Identify which cell holds the provided text, then report its [x, y] central coordinate. 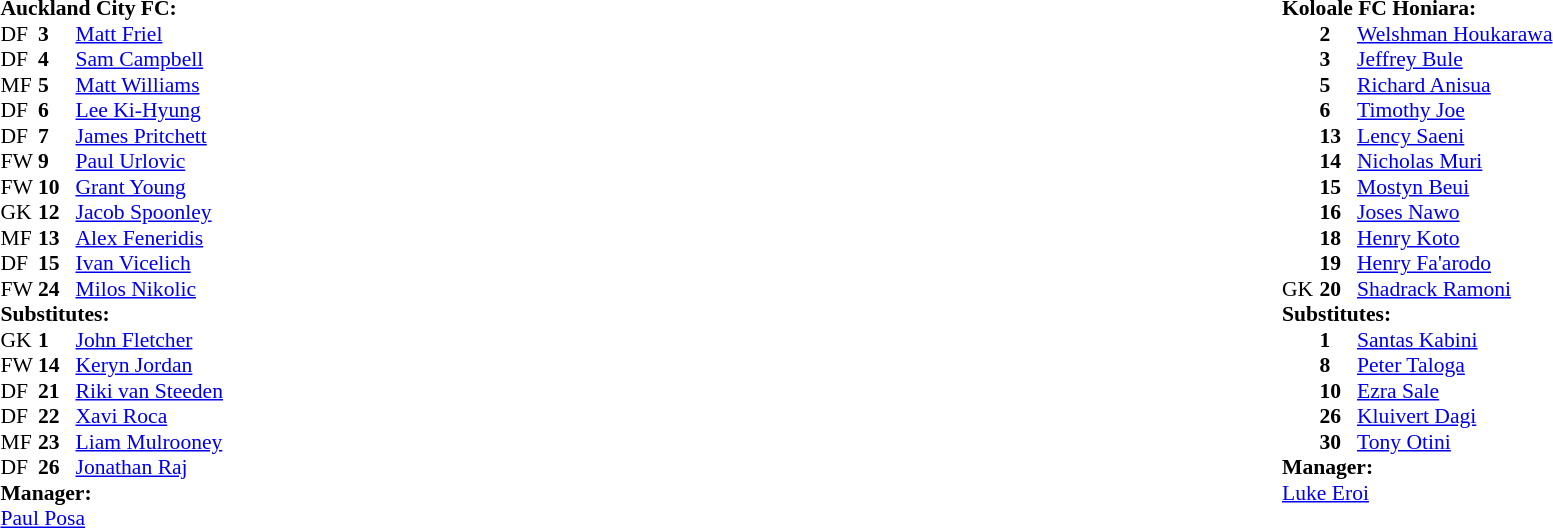
Joses Nawo [1454, 213]
12 [57, 213]
Jonathan Raj [150, 467]
18 [1339, 238]
24 [57, 289]
James Pritchett [150, 136]
8 [1339, 365]
23 [57, 442]
22 [57, 417]
Ivan Vicelich [150, 263]
4 [57, 59]
Peter Taloga [1454, 365]
2 [1339, 34]
Grant Young [150, 187]
Nicholas Muri [1454, 161]
Riki van Steeden [150, 391]
Shadrack Ramoni [1454, 289]
20 [1339, 289]
Lee Ki-Hyung [150, 111]
Xavi Roca [150, 417]
Matt Friel [150, 34]
Keryn Jordan [150, 365]
Sam Campbell [150, 59]
7 [57, 136]
Lency Saeni [1454, 136]
30 [1339, 442]
Matt Williams [150, 85]
Paul Urlovic [150, 161]
Jacob Spoonley [150, 213]
Santas Kabini [1454, 340]
Milos Nikolic [150, 289]
Timothy Joe [1454, 111]
21 [57, 391]
Liam Mulrooney [150, 442]
Kluivert Dagi [1454, 417]
16 [1339, 213]
Richard Anisua [1454, 85]
9 [57, 161]
John Fletcher [150, 340]
Luke Eroi [1417, 493]
Alex Feneridis [150, 238]
Mostyn Beui [1454, 187]
19 [1339, 263]
Welshman Houkarawa [1454, 34]
Jeffrey Bule [1454, 59]
Henry Koto [1454, 238]
Tony Otini [1454, 442]
Henry Fa'arodo [1454, 263]
Ezra Sale [1454, 391]
